Return the [x, y] coordinate for the center point of the cell that contains the specified text.  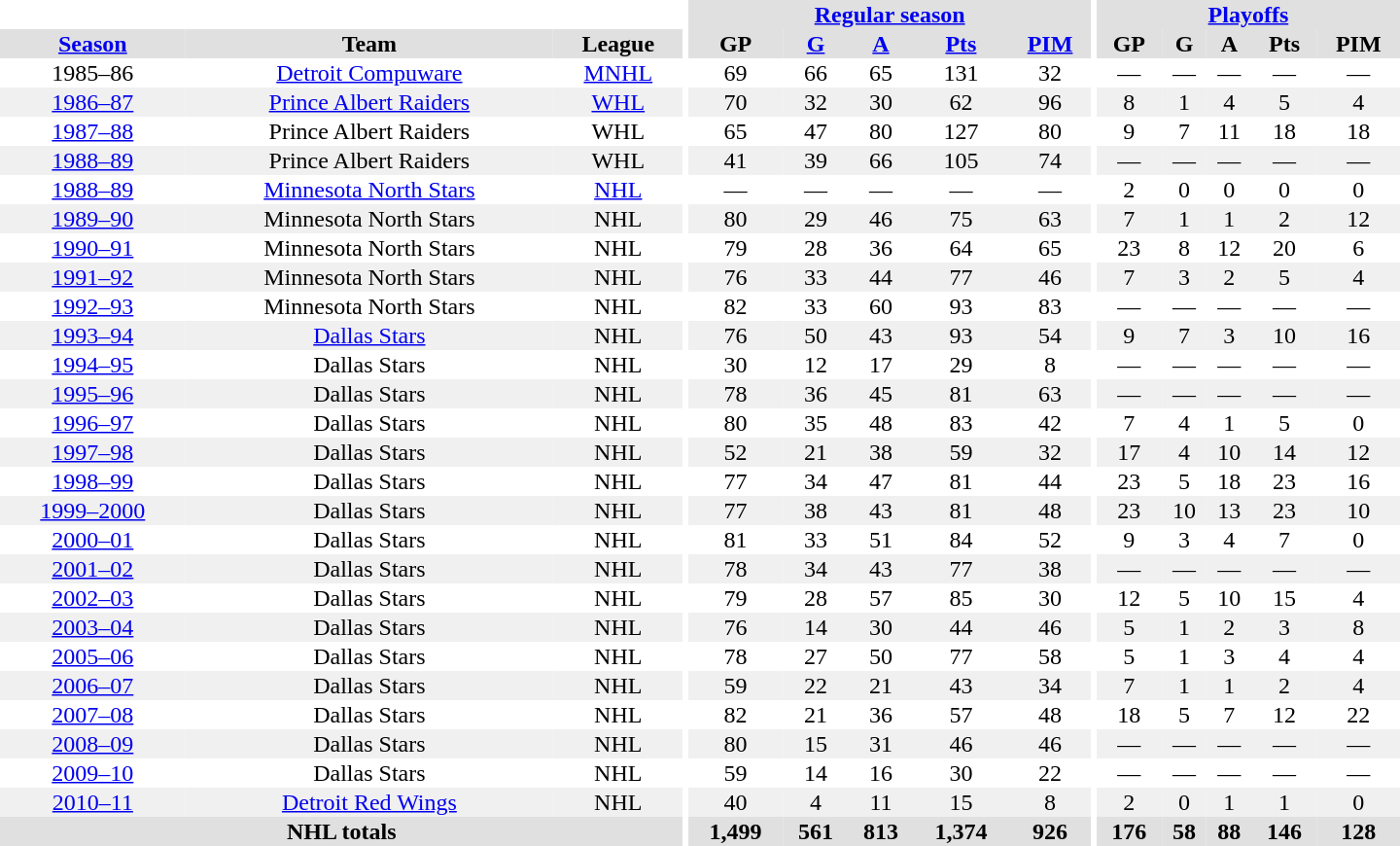
146 [1285, 831]
Season [93, 44]
2008–09 [93, 744]
31 [881, 744]
Team [369, 44]
1986–87 [93, 102]
NHL totals [341, 831]
85 [961, 598]
1996–97 [93, 423]
64 [961, 248]
42 [1050, 423]
2007–08 [93, 715]
926 [1050, 831]
1992–93 [93, 306]
6 [1358, 248]
27 [817, 656]
1990–91 [93, 248]
2001–02 [93, 569]
1999–2000 [93, 511]
Detroit Red Wings [369, 802]
Regular season [891, 15]
51 [881, 540]
1989–90 [93, 219]
2002–03 [93, 598]
84 [961, 540]
40 [736, 802]
2003–04 [93, 627]
1991–92 [93, 277]
75 [961, 219]
2005–06 [93, 656]
105 [961, 160]
13 [1229, 511]
39 [817, 160]
1994–95 [93, 365]
41 [736, 160]
1,374 [961, 831]
1995–96 [93, 394]
74 [1050, 160]
131 [961, 73]
176 [1130, 831]
2010–11 [93, 802]
62 [961, 102]
128 [1358, 831]
127 [961, 131]
69 [736, 73]
1987–88 [93, 131]
League [618, 44]
20 [1285, 248]
813 [881, 831]
88 [1229, 831]
1985–86 [93, 73]
MNHL [618, 73]
Playoffs [1248, 15]
2009–10 [93, 773]
1998–99 [93, 481]
70 [736, 102]
1993–94 [93, 335]
1,499 [736, 831]
35 [817, 423]
Detroit Compuware [369, 73]
60 [881, 306]
54 [1050, 335]
96 [1050, 102]
2006–07 [93, 686]
1997–98 [93, 452]
2000–01 [93, 540]
45 [881, 394]
561 [817, 831]
